Return [x, y] of the center of cell containing provided text 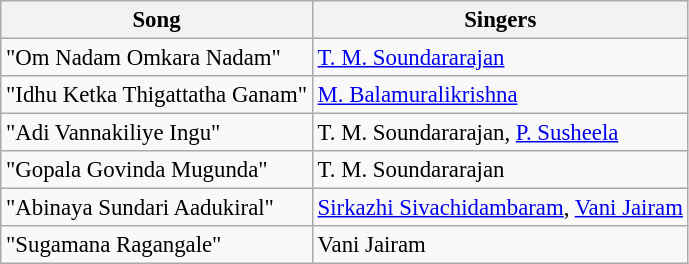
"Abinaya Sundari Aadukiral" [157, 208]
"Adi Vannakiliye Ingu" [157, 133]
Singers [500, 20]
"Gopala Govinda Mugunda" [157, 170]
T. M. Soundararajan, P. Susheela [500, 133]
Sirkazhi Sivachidambaram, Vani Jairam [500, 208]
"Sugamana Ragangale" [157, 245]
Vani Jairam [500, 245]
M. Balamuralikrishna [500, 95]
"Om Nadam Omkara Nadam" [157, 58]
"Idhu Ketka Thigattatha Ganam" [157, 95]
Song [157, 20]
